Capture the cell that displays the provided text and extract its [x, y] central coordinate. 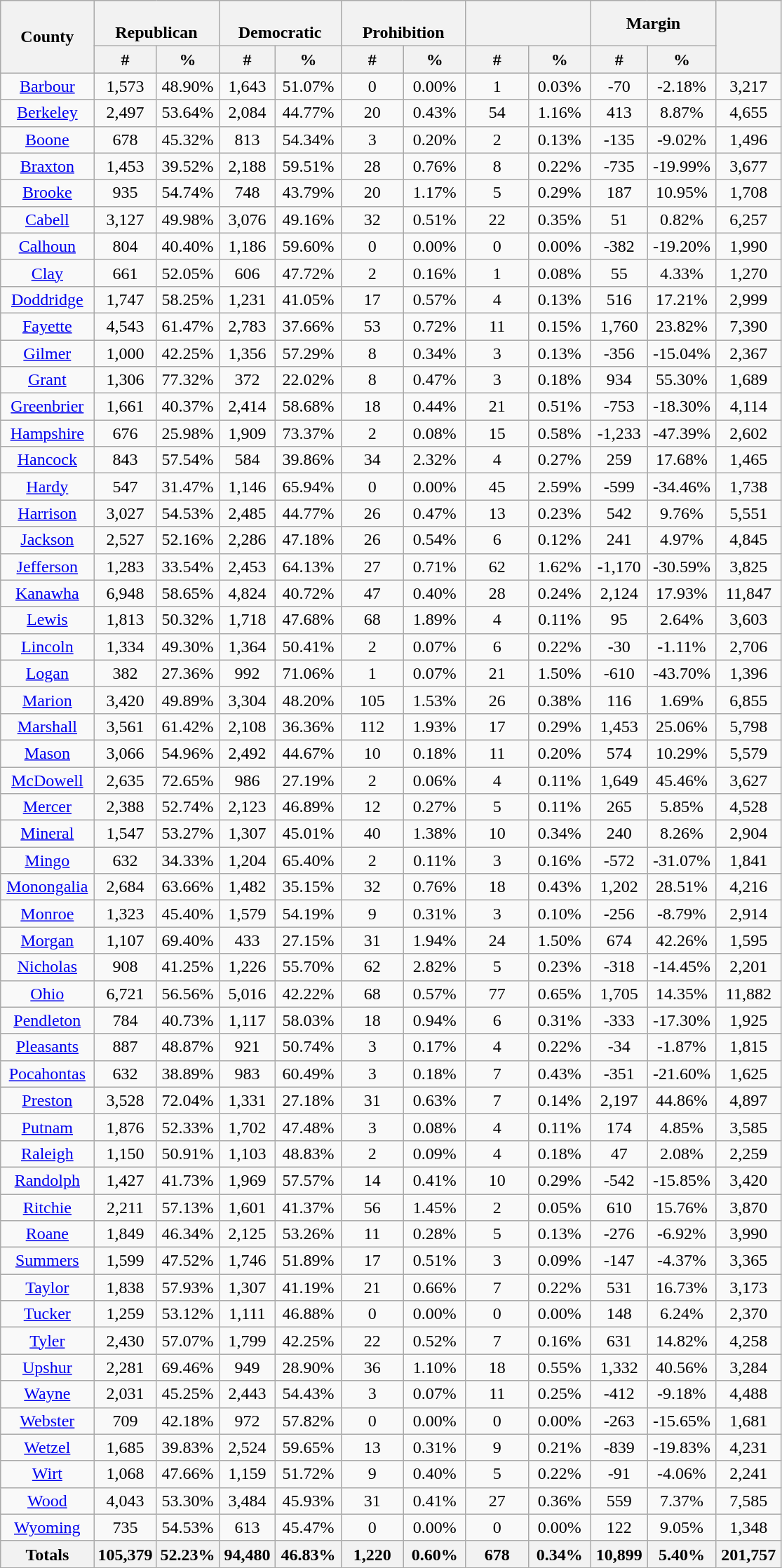
1,334 [125, 647]
983 [247, 1074]
46.88% [309, 1314]
3,284 [749, 1367]
45.40% [188, 914]
2,492 [247, 753]
Wood [48, 1501]
4.33% [682, 273]
15.76% [682, 1207]
1,925 [749, 1020]
48.87% [188, 1047]
7.37% [682, 1501]
3,027 [125, 513]
Lewis [48, 620]
2,084 [247, 113]
39.86% [309, 460]
53.64% [188, 113]
41.25% [188, 967]
Boone [48, 140]
1,482 [247, 887]
27.19% [309, 780]
10,899 [619, 1554]
47.18% [309, 540]
992 [247, 673]
42.22% [309, 994]
Morgan [48, 940]
2,197 [619, 1100]
24 [497, 940]
2,497 [125, 113]
Hampshire [48, 433]
1,849 [125, 1234]
0.60% [435, 1554]
0.17% [435, 1047]
25.98% [188, 433]
174 [619, 1127]
4.85% [682, 1127]
4,258 [749, 1341]
0.94% [435, 1020]
1,159 [247, 1474]
-70 [619, 86]
1,117 [247, 1020]
56 [372, 1207]
54.74% [188, 193]
53 [372, 326]
Putnam [48, 1127]
4.97% [682, 540]
53.30% [188, 1501]
45.47% [309, 1527]
2,125 [247, 1234]
45.93% [309, 1501]
0.44% [435, 407]
-735 [619, 166]
50.91% [188, 1154]
40.73% [188, 1020]
39.83% [188, 1447]
45.32% [188, 140]
2,602 [749, 433]
2,706 [749, 647]
-4.06% [682, 1474]
2.08% [682, 1154]
72.65% [188, 780]
1,747 [125, 299]
2,527 [125, 540]
1,599 [125, 1261]
1,332 [619, 1367]
547 [125, 487]
6,855 [749, 700]
4,488 [749, 1394]
3,127 [125, 219]
1,348 [749, 1527]
40.40% [188, 246]
1.69% [682, 700]
5.85% [682, 807]
52.74% [188, 807]
0.03% [560, 86]
Wirt [48, 1474]
187 [619, 193]
41.37% [309, 1207]
Jackson [48, 540]
-47.39% [682, 433]
-4.37% [682, 1261]
Preston [48, 1100]
57.93% [188, 1287]
Randolph [48, 1180]
27.15% [309, 940]
Mason [48, 753]
0.12% [560, 540]
2,635 [125, 780]
122 [619, 1527]
516 [619, 299]
674 [619, 940]
-1.87% [682, 1047]
9.76% [682, 513]
17.21% [682, 299]
2,201 [749, 967]
2,443 [247, 1394]
-1,170 [619, 567]
16.73% [682, 1287]
584 [247, 460]
784 [125, 1020]
3,528 [125, 1100]
5,016 [247, 994]
54.96% [188, 753]
1,204 [247, 860]
4,655 [749, 113]
0.24% [560, 593]
Pleasants [48, 1047]
22.02% [309, 380]
0.10% [560, 914]
Jefferson [48, 567]
4,043 [125, 1501]
33.54% [188, 567]
1,718 [247, 620]
1,427 [125, 1180]
1,465 [749, 460]
-14.45% [682, 967]
1,103 [247, 1154]
1,601 [247, 1207]
0.54% [435, 540]
51.72% [309, 1474]
10.29% [682, 753]
40.56% [682, 1367]
2.82% [435, 967]
47.52% [188, 1261]
58.65% [188, 593]
1,681 [749, 1421]
45 [497, 487]
43.79% [309, 193]
-412 [619, 1394]
1,708 [749, 193]
-256 [619, 914]
-17.30% [682, 1020]
56.56% [188, 994]
2,241 [749, 1474]
14.82% [682, 1341]
3,484 [247, 1501]
1,649 [619, 780]
58.25% [188, 299]
Wyoming [48, 1527]
1,259 [125, 1314]
Republican [156, 24]
6,257 [749, 219]
49.89% [188, 700]
53.27% [188, 834]
1.62% [560, 567]
50.74% [309, 1047]
55.30% [682, 380]
-30 [619, 647]
59.51% [309, 166]
27.36% [188, 673]
47.72% [309, 273]
6,948 [125, 593]
Wetzel [48, 1447]
934 [619, 380]
4,216 [749, 887]
49.16% [309, 219]
2,286 [247, 540]
676 [125, 433]
47.48% [309, 1127]
1,068 [125, 1474]
3,217 [749, 86]
-1,233 [619, 433]
-9.18% [682, 1394]
5.40% [682, 1554]
1,813 [125, 620]
0.21% [560, 1447]
1,876 [125, 1127]
61.42% [188, 726]
-135 [619, 140]
12 [372, 807]
Ohio [48, 994]
0.82% [682, 219]
1,150 [125, 1154]
Cabell [48, 219]
-21.60% [682, 1074]
-382 [619, 246]
0.63% [435, 1100]
-599 [619, 487]
Harrison [48, 513]
2,904 [749, 834]
Braxton [48, 166]
574 [619, 753]
55 [619, 273]
-8.79% [682, 914]
1,705 [619, 994]
813 [247, 140]
42.18% [188, 1421]
2,367 [749, 353]
58.03% [309, 1020]
Kanawha [48, 593]
Greenbrier [48, 407]
1,111 [247, 1314]
49.98% [188, 219]
2,414 [247, 407]
105,379 [125, 1554]
116 [619, 700]
-34.46% [682, 487]
1.45% [435, 1207]
735 [125, 1527]
1,396 [749, 673]
35.15% [309, 887]
2,783 [247, 326]
Tyler [48, 1341]
241 [619, 540]
59.65% [309, 1447]
240 [619, 834]
1,625 [749, 1074]
2,485 [247, 513]
-351 [619, 1074]
14.35% [682, 994]
45.46% [682, 780]
65.94% [309, 487]
4,897 [749, 1100]
52.23% [188, 1554]
4,231 [749, 1447]
1,579 [247, 914]
4,528 [749, 807]
Marion [48, 700]
105 [372, 700]
45.25% [188, 1394]
-31.07% [682, 860]
-542 [619, 1180]
748 [247, 193]
148 [619, 1314]
Hancock [48, 460]
63.66% [188, 887]
2,031 [125, 1394]
54.19% [309, 914]
45.01% [309, 834]
-43.70% [682, 673]
0.14% [560, 1100]
986 [247, 780]
3,304 [247, 700]
-91 [619, 1474]
Barbour [48, 86]
Margin [653, 24]
Brooke [48, 193]
23.82% [682, 326]
55.70% [309, 967]
972 [247, 1421]
15 [497, 433]
53.12% [188, 1314]
4,824 [247, 593]
1.17% [435, 193]
3,365 [749, 1261]
58.68% [309, 407]
47.66% [188, 1474]
606 [247, 273]
57.13% [188, 1207]
Doddridge [48, 299]
-276 [619, 1234]
1,746 [247, 1261]
1,231 [247, 299]
6.24% [682, 1314]
1.94% [435, 940]
2,388 [125, 807]
1.89% [435, 620]
Tucker [48, 1314]
1,331 [247, 1100]
1,220 [372, 1554]
57.54% [188, 460]
11,882 [749, 994]
7,585 [749, 1501]
52.05% [188, 273]
Roane [48, 1234]
559 [619, 1501]
Wayne [48, 1394]
2,211 [125, 1207]
1,364 [247, 647]
Totals [48, 1554]
1,661 [125, 407]
0.52% [435, 1341]
1,573 [125, 86]
94,480 [247, 1554]
382 [125, 673]
0.71% [435, 567]
935 [125, 193]
1,689 [749, 380]
-333 [619, 1020]
2,124 [619, 593]
3,561 [125, 726]
Mercer [48, 807]
1,186 [247, 246]
53.26% [309, 1234]
-147 [619, 1261]
54.34% [309, 140]
2,524 [247, 1447]
1.38% [435, 834]
1,356 [247, 353]
34.33% [188, 860]
2,430 [125, 1341]
0.06% [435, 780]
54 [497, 113]
57.07% [188, 1341]
1,270 [749, 273]
3,076 [247, 219]
0.35% [560, 219]
41.19% [309, 1287]
Pocahontas [48, 1074]
49.30% [188, 647]
Mingo [48, 860]
4,114 [749, 407]
-15.85% [682, 1180]
11,847 [749, 593]
613 [247, 1527]
57.57% [309, 1180]
39.52% [188, 166]
Grant [48, 380]
McDowell [48, 780]
1,146 [247, 487]
72.04% [188, 1100]
36 [372, 1367]
Monongalia [48, 887]
25.06% [682, 726]
36.36% [309, 726]
921 [247, 1047]
843 [125, 460]
5,551 [749, 513]
34 [372, 460]
41.05% [309, 299]
31.47% [188, 487]
Gilmer [48, 353]
1,760 [619, 326]
-1.11% [682, 647]
50.41% [309, 647]
5,579 [749, 753]
8.26% [682, 834]
Calhoun [48, 246]
2,259 [749, 1154]
Pendleton [48, 1020]
2,999 [749, 299]
17.93% [682, 593]
44.67% [309, 753]
64.13% [309, 567]
-356 [619, 353]
2,914 [749, 914]
1,283 [125, 567]
69.40% [188, 940]
0.66% [435, 1287]
-318 [619, 967]
95 [619, 620]
1,107 [125, 940]
Democratic [280, 24]
804 [125, 246]
0.72% [435, 326]
57.29% [309, 353]
52.16% [188, 540]
1,306 [125, 380]
40.37% [188, 407]
37.66% [309, 326]
610 [619, 1207]
42.26% [682, 940]
2,188 [247, 166]
1,969 [247, 1180]
1.10% [435, 1367]
1,799 [247, 1341]
0.25% [560, 1394]
61.47% [188, 326]
0.58% [560, 433]
112 [372, 726]
Summers [48, 1261]
1,643 [247, 86]
908 [125, 967]
0.28% [435, 1234]
1.93% [435, 726]
5,798 [749, 726]
2,684 [125, 887]
1,323 [125, 914]
46.34% [188, 1234]
949 [247, 1367]
71.06% [309, 673]
2,123 [247, 807]
7,390 [749, 326]
265 [619, 807]
Marshall [48, 726]
-610 [619, 673]
2.59% [560, 487]
Ritchie [48, 1207]
0.05% [560, 1207]
Mineral [48, 834]
6,721 [125, 994]
17.68% [682, 460]
28.51% [682, 887]
51.07% [309, 86]
50.32% [188, 620]
413 [619, 113]
-19.83% [682, 1447]
Raleigh [48, 1154]
0.36% [560, 1501]
2.64% [682, 620]
-19.99% [682, 166]
Clay [48, 273]
-263 [619, 1421]
Hardy [48, 487]
3,066 [125, 753]
3,870 [749, 1207]
-19.20% [682, 246]
73.37% [309, 433]
51.89% [309, 1261]
46.89% [309, 807]
1,838 [125, 1287]
542 [619, 513]
2,370 [749, 1314]
Upshur [48, 1367]
47.68% [309, 620]
2.32% [435, 460]
57.82% [309, 1421]
-572 [619, 860]
46.83% [309, 1554]
-34 [619, 1047]
-839 [619, 1447]
1,815 [749, 1047]
1,685 [125, 1447]
51 [619, 219]
259 [619, 460]
65.40% [309, 860]
2,108 [247, 726]
Webster [48, 1421]
-9.02% [682, 140]
631 [619, 1341]
0.38% [560, 700]
2,281 [125, 1367]
3,627 [749, 780]
59.60% [309, 246]
661 [125, 273]
-15.04% [682, 353]
Fayette [48, 326]
41.73% [188, 1180]
1,226 [247, 967]
2,453 [247, 567]
52.33% [188, 1127]
-6.92% [682, 1234]
3,677 [749, 166]
Nicholas [48, 967]
-18.30% [682, 407]
887 [125, 1047]
Prohibition [403, 24]
40.72% [309, 593]
3,825 [749, 567]
-753 [619, 407]
3,603 [749, 620]
40 [372, 834]
14 [372, 1180]
0.15% [560, 326]
1,841 [749, 860]
-15.65% [682, 1421]
1,000 [125, 353]
4,543 [125, 326]
10.95% [682, 193]
Logan [48, 673]
8.87% [682, 113]
1,496 [749, 140]
0.55% [560, 1367]
Lincoln [48, 647]
77 [497, 994]
Taylor [48, 1287]
27.18% [309, 1100]
372 [247, 380]
709 [125, 1421]
3,585 [749, 1127]
1.53% [435, 700]
1,595 [749, 940]
201,757 [749, 1554]
433 [247, 940]
4,845 [749, 540]
60.49% [309, 1074]
3,173 [749, 1287]
38.89% [188, 1074]
1,702 [247, 1127]
69.46% [188, 1367]
1,990 [749, 246]
48.20% [309, 700]
-30.59% [682, 567]
531 [619, 1287]
Berkeley [48, 113]
28.90% [309, 1367]
-2.18% [682, 86]
Monroe [48, 914]
48.90% [188, 86]
48.83% [309, 1154]
1,547 [125, 834]
1,738 [749, 487]
9.05% [682, 1527]
1,909 [247, 433]
3,990 [749, 1234]
0.65% [560, 994]
54.43% [309, 1394]
77.32% [188, 380]
1,202 [619, 887]
44.86% [682, 1100]
1.16% [560, 113]
County [48, 36]
